Pinpoint the cell where the given text exists, returning its (x, y) midpoint coordinate. 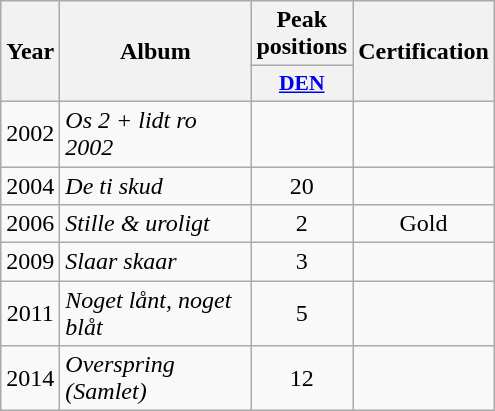
Certification (424, 52)
DEN (302, 84)
Year (30, 52)
Noget lånt, noget blåt (156, 314)
2009 (30, 262)
2011 (30, 314)
Os 2 + lidt ro 2002 (156, 134)
De ti skud (156, 185)
2006 (30, 224)
2004 (30, 185)
20 (302, 185)
5 (302, 314)
2014 (30, 378)
3 (302, 262)
12 (302, 378)
2002 (30, 134)
Slaar skaar (156, 262)
Album (156, 52)
Stille & uroligt (156, 224)
Overspring (Samlet) (156, 378)
Gold (424, 224)
2 (302, 224)
Peak positions (302, 34)
